Extract the (x, y) coordinate from the center of the cell holding the provided text.  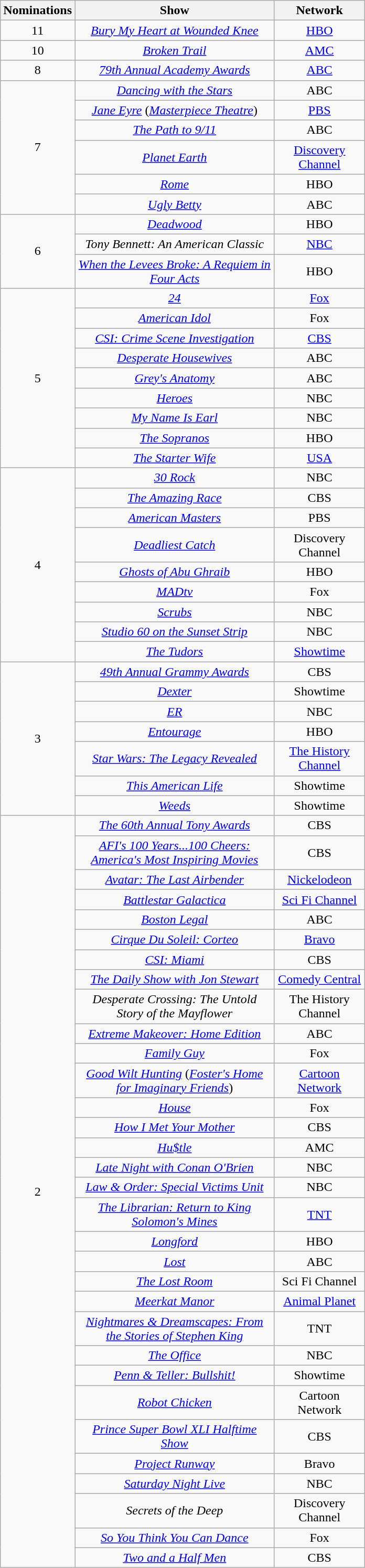
CSI: Miami (174, 959)
Rome (174, 184)
The Tudors (174, 652)
Nickelodeon (319, 879)
Network (319, 10)
Late Night with Conan O'Brien (174, 1167)
The Path to 9/11 (174, 130)
8 (38, 70)
30 Rock (174, 478)
Extreme Makeover: Home Edition (174, 1034)
The Sopranos (174, 438)
My Name Is Earl (174, 418)
Heroes (174, 398)
Meerkat Manor (174, 1301)
Two and a Half Men (174, 1558)
6 (38, 251)
Boston Legal (174, 919)
Scrubs (174, 612)
Planet Earth (174, 157)
Broken Trail (174, 50)
The 60th Annual Tony Awards (174, 825)
24 (174, 298)
House (174, 1108)
Nominations (38, 10)
Family Guy (174, 1054)
Ghosts of Abu Ghraib (174, 572)
7 (38, 147)
Hu$tle (174, 1147)
CSI: Crime Scene Investigation (174, 338)
When the Levees Broke: A Requiem in Four Acts (174, 271)
Desperate Housewives (174, 358)
Studio 60 on the Sunset Strip (174, 632)
Battlestar Galactica (174, 899)
The Librarian: Return to King Solomon's Mines (174, 1215)
This American Life (174, 786)
Desperate Crossing: The Untold Story of the Mayflower (174, 1007)
Project Runway (174, 1464)
AFI's 100 Years...100 Cheers: America's Most Inspiring Movies (174, 853)
Lost (174, 1261)
79th Annual Academy Awards (174, 70)
Avatar: The Last Airbender (174, 879)
3 (38, 738)
49th Annual Grammy Awards (174, 672)
Animal Planet (319, 1301)
Saturday Night Live (174, 1484)
Dexter (174, 692)
Law & Order: Special Victims Unit (174, 1187)
How I Met Your Mother (174, 1127)
Dancing with the Stars (174, 90)
Weeds (174, 806)
MADtv (174, 592)
Cirque Du Soleil: Corteo (174, 939)
5 (38, 379)
Longford (174, 1241)
Bury My Heart at Wounded Knee (174, 30)
Entourage (174, 732)
Jane Eyre (Masterpiece Theatre) (174, 110)
American Idol (174, 318)
Robot Chicken (174, 1402)
11 (38, 30)
So You Think You Can Dance (174, 1538)
Grey's Anatomy (174, 378)
American Masters (174, 518)
10 (38, 50)
The Starter Wife (174, 458)
Penn & Teller: Bullshit! (174, 1376)
Secrets of the Deep (174, 1510)
Show (174, 10)
The Amazing Race (174, 498)
Comedy Central (319, 980)
Nightmares & Dreamscapes: From the Stories of Stephen King (174, 1328)
2 (38, 1191)
Prince Super Bowl XLI Halftime Show (174, 1437)
Tony Bennett: An American Classic (174, 244)
The Lost Room (174, 1281)
The Daily Show with Jon Stewart (174, 980)
Good Wilt Hunting (Foster's Home for Imaginary Friends) (174, 1080)
USA (319, 458)
Ugly Betty (174, 204)
4 (38, 565)
The Office (174, 1356)
Star Wars: The Legacy Revealed (174, 758)
ER (174, 712)
Deadwood (174, 224)
Deadliest Catch (174, 544)
